Determine the [X, Y] coordinate at the center of the cell enclosing the given text.  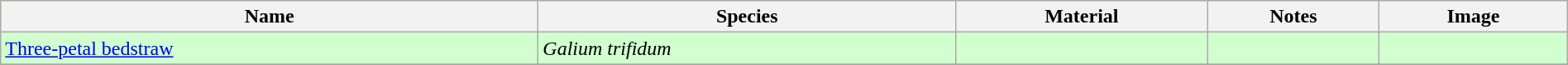
Galium trifidum [748, 48]
Name [270, 17]
Species [748, 17]
Three-petal bedstraw [270, 48]
Image [1474, 17]
Notes [1293, 17]
Material [1082, 17]
